Determine the (X, Y) coordinate at the center of the cell enclosing the given text.  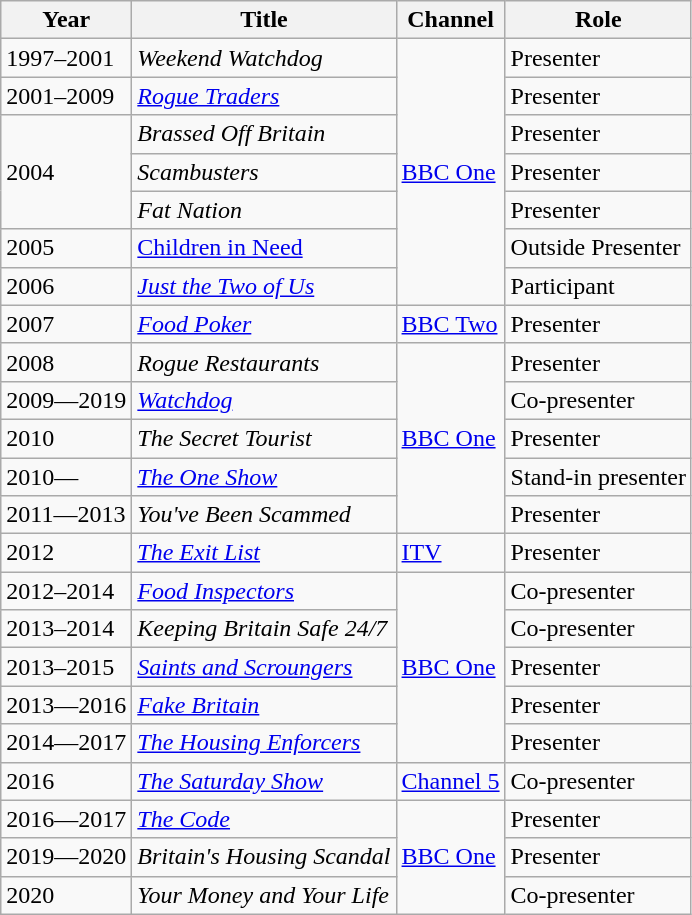
Saints and Scroungers (264, 667)
Role (598, 20)
2014—2017 (66, 743)
The One Show (264, 477)
Title (264, 20)
2009—2019 (66, 400)
Brassed Off Britain (264, 134)
2013–2015 (66, 667)
The Saturday Show (264, 781)
2007 (66, 324)
The Exit List (264, 553)
2004 (66, 172)
You've Been Scammed (264, 515)
Fake Britain (264, 705)
Outside Presenter (598, 248)
Year (66, 20)
Channel 5 (450, 781)
Rogue Restaurants (264, 362)
Rogue Traders (264, 96)
Channel (450, 20)
2011—2013 (66, 515)
Food Inspectors (264, 591)
Keeping Britain Safe 24/7 (264, 629)
2008 (66, 362)
Children in Need (264, 248)
The Secret Tourist (264, 438)
Fat Nation (264, 210)
2006 (66, 286)
2020 (66, 895)
2010— (66, 477)
Stand-in presenter (598, 477)
Food Poker (264, 324)
2016—2017 (66, 819)
The Code (264, 819)
Just the Two of Us (264, 286)
Watchdog (264, 400)
2001–2009 (66, 96)
Weekend Watchdog (264, 58)
BBC Two (450, 324)
2012 (66, 553)
2016 (66, 781)
Your Money and Your Life (264, 895)
Britain's Housing Scandal (264, 857)
Participant (598, 286)
2013–2014 (66, 629)
1997–2001 (66, 58)
2005 (66, 248)
2013—2016 (66, 705)
2010 (66, 438)
The Housing Enforcers (264, 743)
2012–2014 (66, 591)
2019—2020 (66, 857)
Scambusters (264, 172)
ITV (450, 553)
